Extract the [X, Y] coordinate from the center of the cell holding the provided text.  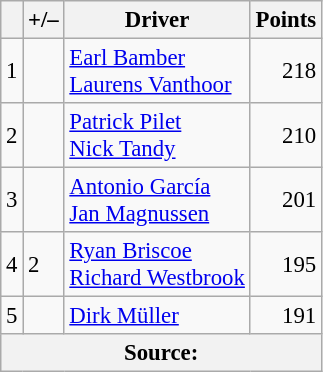
4 [12, 264]
5 [12, 316]
218 [286, 72]
Earl Bamber Laurens Vanthoor [157, 72]
3 [12, 200]
195 [286, 264]
Points [286, 20]
Source: [162, 353]
201 [286, 200]
Dirk Müller [157, 316]
Driver [157, 20]
Antonio García Jan Magnussen [157, 200]
Ryan Briscoe Richard Westbrook [157, 264]
191 [286, 316]
1 [12, 72]
210 [286, 136]
Patrick Pilet Nick Tandy [157, 136]
+/– [44, 20]
